Search for the cell housing the specified text and yield its [x, y] center coordinate. 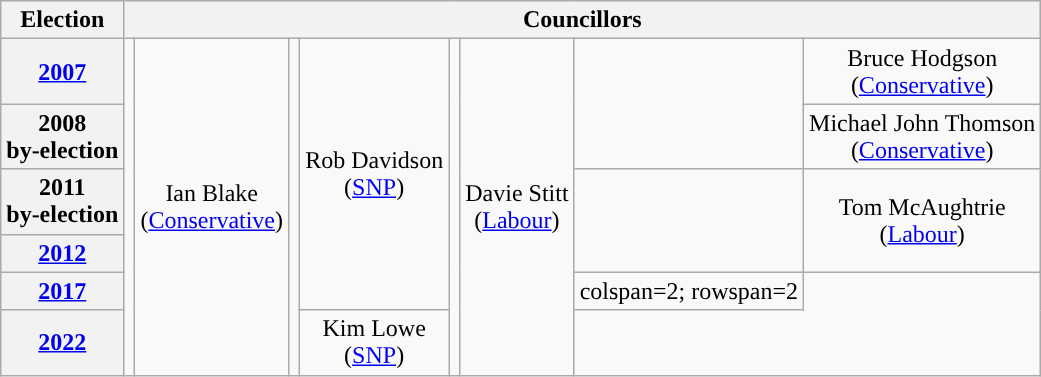
Ian Blake(Conservative) [212, 207]
2022 [62, 342]
2011by-election [62, 202]
Michael John Thomson(Conservative) [922, 136]
2007 [62, 72]
Election [62, 20]
Rob Davidson(SNP) [374, 174]
2017 [62, 291]
2008by-election [62, 136]
2012 [62, 253]
Davie Stitt(Labour) [517, 207]
Bruce Hodgson(Conservative) [922, 72]
colspan=2; rowspan=2 [688, 291]
Councillors [582, 20]
Tom McAughtrie(Labour) [922, 220]
Kim Lowe(SNP) [374, 342]
